For the text-containing cell, return its midpoint in [X, Y] coordinate format. 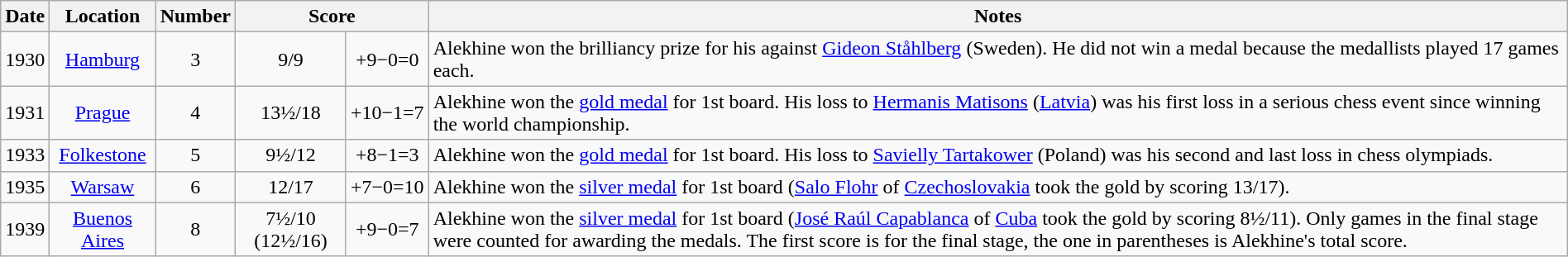
Date [25, 17]
13½/18 [291, 112]
6 [195, 187]
4 [195, 112]
+10−1=7 [387, 112]
Alekhine won the silver medal for 1st board (Salo Flohr of Czechoslovakia took the gold by scoring 13/17). [997, 187]
Folkestone [103, 155]
+9−0=7 [387, 230]
+9−0=0 [387, 59]
7½/10 (12½/16) [291, 230]
1930 [25, 59]
1939 [25, 230]
3 [195, 59]
1933 [25, 155]
Buenos Aires [103, 230]
+8−1=3 [387, 155]
5 [195, 155]
Number [195, 17]
Prague [103, 112]
+7−0=10 [387, 187]
1931 [25, 112]
Score [332, 17]
Warsaw [103, 187]
1935 [25, 187]
Alekhine won the gold medal for 1st board. His loss to Savielly Tartakower (Poland) was his second and last loss in chess olympiads. [997, 155]
Notes [997, 17]
Alekhine won the brilliancy prize for his against Gideon Ståhlberg (Sweden). He did not win a medal because the medallists played 17 games each. [997, 59]
9/9 [291, 59]
Hamburg [103, 59]
9½/12 [291, 155]
12/17 [291, 187]
Location [103, 17]
8 [195, 230]
